Provide the [X, Y] coordinate of the cell's center where the given text is located.  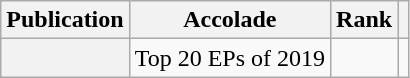
Accolade [230, 20]
Rank [364, 20]
Top 20 EPs of 2019 [230, 58]
Publication [65, 20]
